Output the (X, Y) coordinate of the center of the cell containing the given text.  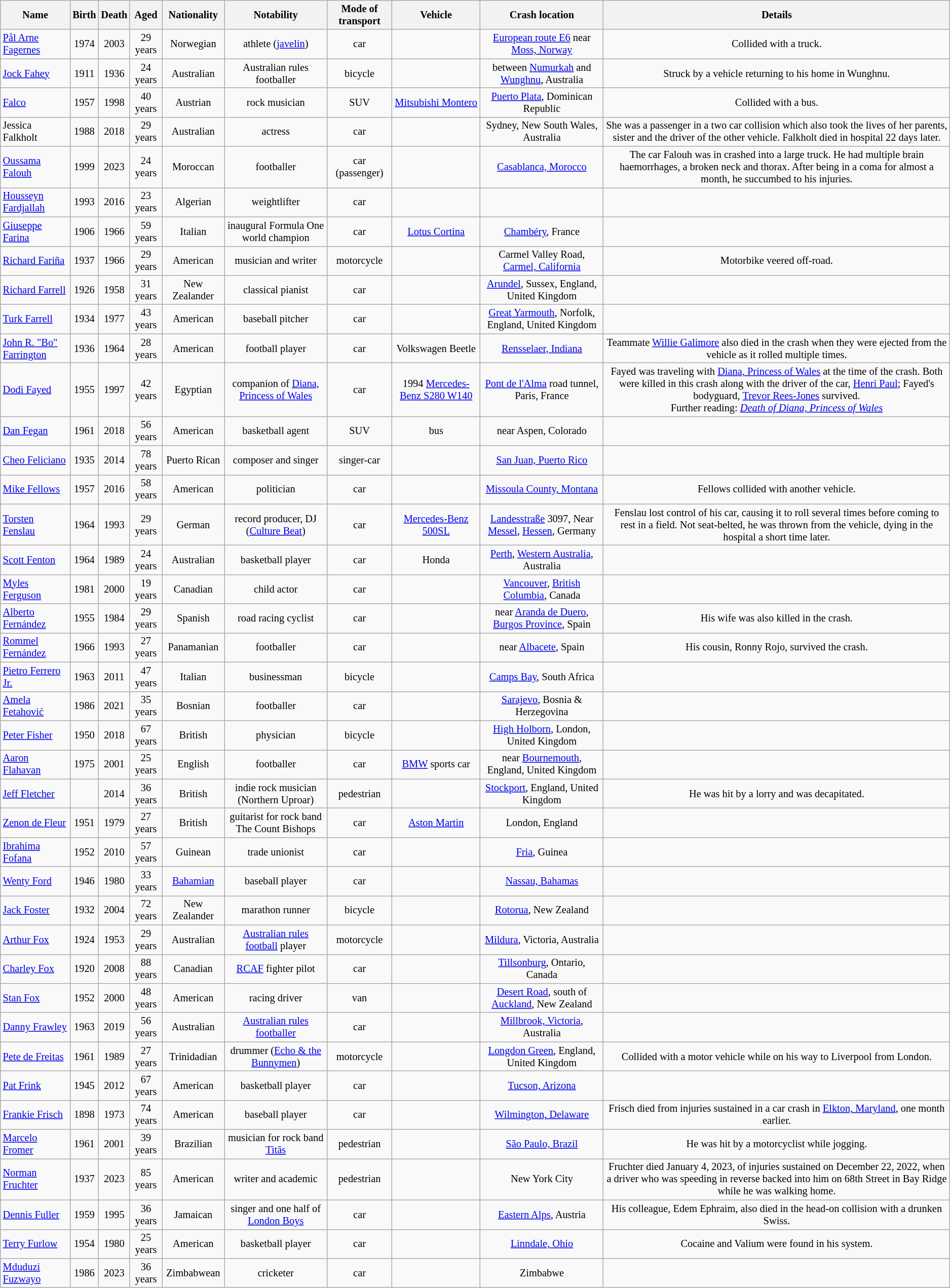
1951 (84, 823)
Richard Fariña (35, 261)
1974 (84, 44)
1959 (84, 1215)
São Paulo, Brazil (542, 1144)
1953 (114, 940)
Torsten Fenslau (35, 525)
politician (276, 489)
1945 (84, 1085)
Camps Bay, South Africa (542, 677)
1998 (114, 102)
Aaron Flahavan (35, 764)
85 years (146, 1179)
35 years (146, 706)
1924 (84, 940)
He was hit by a lorry and was decapitated. (777, 794)
Danny Frawley (35, 1027)
His wife was also killed in the crash. (777, 618)
London, England (542, 823)
Wilmington, Delaware (542, 1115)
indie rock musician (Northern Uproar) (276, 794)
Motorbike veered off-road. (777, 261)
Ibrahima Fofana (35, 852)
bus (436, 431)
Jessica Falkholt (35, 132)
Arundel, Sussex, England, United Kingdom (542, 290)
1995 (114, 1215)
Details (777, 15)
trade unionist (276, 852)
Australian rules football player (276, 940)
2012 (114, 1085)
Richard Farrell (35, 290)
72 years (146, 910)
New York City (542, 1179)
57 years (146, 852)
Mode of transport (360, 15)
1954 (84, 1244)
His cousin, Ronny Rojo, survived the crash. (777, 647)
Falco (35, 102)
Nassau, Bahamas (542, 881)
RCAF fighter pilot (276, 969)
Mitsubishi Montero (436, 102)
Wenty Ford (35, 881)
Bahamian (194, 881)
between Numurkah and Wunghnu, Australia (542, 73)
Teammate Willie Galimore also died in the crash when they were ejected from the vehicle as it rolled multiple times. (777, 348)
Rommel Fernández (35, 647)
Alberto Fernández (35, 618)
Crash location (542, 15)
Spanish (194, 618)
Eastern Alps, Austria (542, 1215)
Cocaine and Valium were found in his system. (777, 1244)
Housseyn Fardjallah (35, 202)
1977 (114, 319)
74 years (146, 1115)
Arthur Fox (35, 940)
Mike Fellows (35, 489)
Sydney, New South Wales, Australia (542, 132)
1926 (84, 290)
Perth, Western Australia, Australia (542, 560)
Dodi Fayed (35, 389)
1997 (114, 389)
Oussama Falouh (35, 167)
Jack Foster (35, 910)
physician (276, 735)
rock musician (276, 102)
racing driver (276, 998)
He was hit by a motorcyclist while jogging. (777, 1144)
2019 (114, 1027)
Rensselaer, Indiana (542, 348)
1999 (84, 167)
Pete de Freitas (35, 1057)
1994 Mercedes-Benz S280 W140 (436, 389)
Bosnian (194, 706)
record producer, DJ (Culture Beat) (276, 525)
1979 (114, 823)
Missoula County, Montana (542, 489)
Frisch died from injuries sustained in a car crash in Elkton, Maryland, one month earlier. (777, 1115)
Zenon de Fleur (35, 823)
cricketer (276, 1273)
Cheo Feliciano (35, 460)
Great Yarmouth, Norfolk, England, United Kingdom (542, 319)
Zimbabwean (194, 1273)
Mercedes-Benz 500SL (436, 525)
Millbrook, Victoria, Australia (542, 1027)
High Holborn, London, United Kingdom (542, 735)
marathon runner (276, 910)
Mildura, Victoria, Australia (542, 940)
musician for rock band Titãs (276, 1144)
23 years (146, 202)
Marcelo Fromer (35, 1144)
writer and academic (276, 1179)
Name (35, 15)
Scott Fenton (35, 560)
Desert Road, south of Auckland, New Zealand (542, 998)
1946 (84, 881)
Stan Fox (35, 998)
baseball pitcher (276, 319)
German (194, 525)
Pat Frink (35, 1085)
English (194, 764)
singer and one half of London Boys (276, 1215)
Peter Fisher (35, 735)
Charley Fox (35, 969)
Volkswagen Beetle (436, 348)
Myles Ferguson (35, 589)
1906 (84, 231)
composer and singer (276, 460)
Dan Fegan (35, 431)
1984 (114, 618)
actress (276, 132)
Puerto Plata, Dominican Republic (542, 102)
1934 (84, 319)
42 years (146, 389)
Trinidadian (194, 1057)
Terry Furlow (35, 1244)
2003 (114, 44)
Panamanian (194, 647)
Mduduzi Fuzwayo (35, 1273)
2011 (114, 677)
Puerto Rican (194, 460)
Rotorua, New Zealand (542, 910)
Norwegian (194, 44)
59 years (146, 231)
Brazilian (194, 1144)
Collided with a motor vehicle while on his way to Liverpool from London. (777, 1057)
Zimbabwe (542, 1273)
businessman (276, 677)
road racing cyclist (276, 618)
Nationality (194, 15)
Aston Martin (436, 823)
1958 (114, 290)
Vehicle (436, 15)
Longdon Green, England, United Kingdom (542, 1057)
Chambéry, France (542, 231)
singer-car (360, 460)
BMW sports car (436, 764)
Giuseppe Farina (35, 231)
88 years (146, 969)
guitarist for rock band The Count Bishops (276, 823)
Honda (436, 560)
Collided with a bus. (777, 102)
31 years (146, 290)
1981 (84, 589)
1973 (114, 1115)
San Juan, Puerto Rico (542, 460)
weightlifter (276, 202)
2021 (114, 706)
near Aspen, Colorado (542, 431)
basketball agent (276, 431)
1898 (84, 1115)
40 years (146, 102)
1988 (84, 132)
1975 (84, 764)
inaugural Formula One world champion (276, 231)
Stockport, England, United Kingdom (542, 794)
Amela Fetahović (35, 706)
Jock Fahey (35, 73)
near Albacete, Spain (542, 647)
European route E6 near Moss, Norway (542, 44)
Sarajevo, Bosnia & Herzegovina (542, 706)
John R. "Bo" Farrington (35, 348)
Collided with a truck. (777, 44)
child actor (276, 589)
Landesstraße 3097, Near Messel, Hessen, Germany (542, 525)
car (passenger) (360, 167)
Norman Fruchter (35, 1179)
football player (276, 348)
near Bournemouth, England, United Kingdom (542, 764)
Lotus Cortina (436, 231)
Turk Farrell (35, 319)
Moroccan (194, 167)
near Aranda de Duero, Burgos Province, Spain (542, 618)
Frankie Frisch (35, 1115)
43 years (146, 319)
athlete (javelin) (276, 44)
Aged (146, 15)
Pont de l'Alma road tunnel, Paris, France (542, 389)
Fria, Guinea (542, 852)
drummer (Echo & the Bunnymen) (276, 1057)
39 years (146, 1144)
Carmel Valley Road, Carmel, California (542, 261)
Guinean (194, 852)
Vancouver, British Columbia, Canada (542, 589)
musician and writer (276, 261)
33 years (146, 881)
1920 (84, 969)
1932 (84, 910)
1911 (84, 73)
19 years (146, 589)
Tillsonburg, Ontario, Canada (542, 969)
Dennis Fuller (35, 1215)
Pietro Ferrero Jr. (35, 677)
Austrian (194, 102)
2010 (114, 852)
78 years (146, 460)
Egyptian (194, 389)
Linndale, Ohio (542, 1244)
van (360, 998)
classical pianist (276, 290)
companion of Diana, Princess of Wales (276, 389)
1935 (84, 460)
His colleague, Edem Ephraim, also died in the head-on collision with a drunken Swiss. (777, 1215)
Birth (84, 15)
48 years (146, 998)
2004 (114, 910)
Casablanca, Morocco (542, 167)
28 years (146, 348)
1950 (84, 735)
Tucson, Arizona (542, 1085)
Fellows collided with another vehicle. (777, 489)
58 years (146, 489)
Pål Arne Fagernes (35, 44)
Struck by a vehicle returning to his home in Wunghnu. (777, 73)
Death (114, 15)
Algerian (194, 202)
2008 (114, 969)
Notability (276, 15)
Jamaican (194, 1215)
47 years (146, 677)
Jeff Fletcher (35, 794)
